Return [x, y] of the center of cell containing provided text 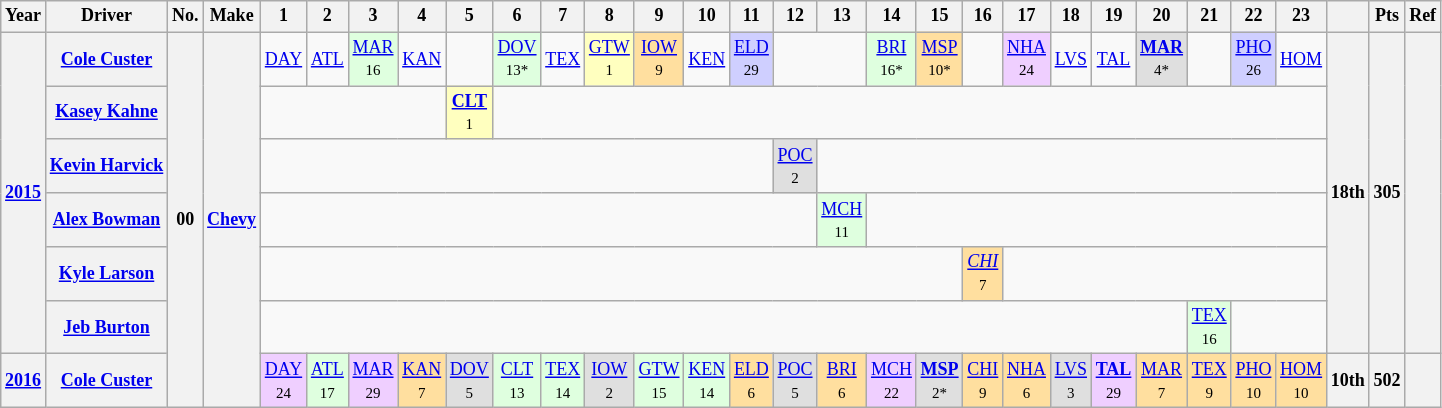
10 [707, 16]
LVS [1070, 59]
ELD6 [752, 381]
16 [983, 16]
POC5 [795, 381]
NHA6 [1027, 381]
HOM10 [1302, 381]
Year [24, 16]
20 [1162, 16]
Kyle Larson [106, 274]
NHA24 [1027, 59]
MCH22 [892, 381]
305 [1387, 193]
GTW1 [610, 59]
7 [563, 16]
CLT13 [517, 381]
No. [186, 16]
TAL29 [1113, 381]
22 [1254, 16]
DAY24 [283, 381]
4 [422, 16]
502 [1387, 381]
HOM [1302, 59]
TEX16 [1209, 327]
ELD29 [752, 59]
2016 [24, 381]
KEN [707, 59]
Pts [1387, 16]
ATL [327, 59]
PHO10 [1254, 381]
POC2 [795, 166]
MAR7 [1162, 381]
23 [1302, 16]
MCH11 [842, 220]
00 [186, 220]
IOW2 [610, 381]
18th [1348, 193]
2 [327, 16]
CHI7 [983, 274]
PHO26 [1254, 59]
MSP2* [940, 381]
KAN7 [422, 381]
13 [842, 16]
TEX14 [563, 381]
5 [470, 16]
BRI16* [892, 59]
11 [752, 16]
Kevin Harvick [106, 166]
10th [1348, 381]
TEX [563, 59]
Chevy [232, 220]
9 [659, 16]
19 [1113, 16]
3 [373, 16]
Make [232, 16]
BRI6 [842, 381]
12 [795, 16]
Alex Bowman [106, 220]
17 [1027, 16]
Driver [106, 16]
6 [517, 16]
15 [940, 16]
KEN14 [707, 381]
MAR29 [373, 381]
Kasey Kahne [106, 113]
MAR4* [1162, 59]
14 [892, 16]
LVS3 [1070, 381]
18 [1070, 16]
DOV5 [470, 381]
MAR16 [373, 59]
1 [283, 16]
CHI9 [983, 381]
TAL [1113, 59]
MSP10* [940, 59]
KAN [422, 59]
TEX9 [1209, 381]
CLT1 [470, 113]
DAY [283, 59]
GTW15 [659, 381]
8 [610, 16]
Jeb Burton [106, 327]
21 [1209, 16]
ATL17 [327, 381]
2015 [24, 193]
IOW9 [659, 59]
Ref [1423, 16]
DOV13* [517, 59]
